Output the (x, y) coordinate of the center of the cell containing the given text.  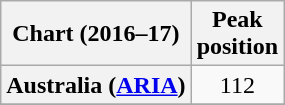
Peakposition (237, 34)
Australia (ARIA) (96, 85)
112 (237, 85)
Chart (2016–17) (96, 34)
